Pinpoint the cell where the given text exists, returning its (x, y) midpoint coordinate. 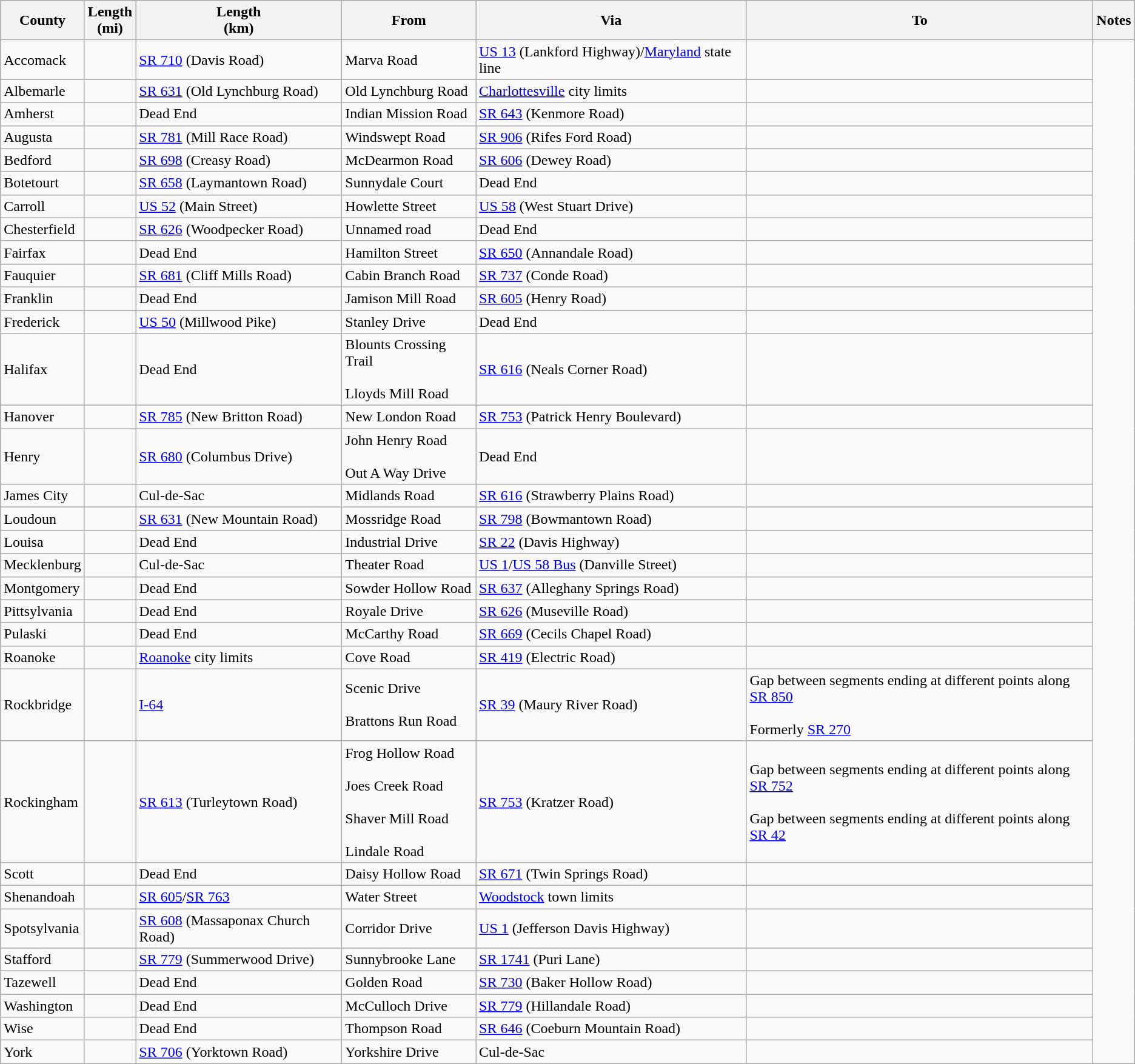
Rockingham (42, 801)
York (42, 1052)
Accomack (42, 59)
Frederick (42, 322)
Hamilton Street (409, 252)
Howlette Street (409, 206)
Scott (42, 874)
Indian Mission Road (409, 114)
Tazewell (42, 983)
SR 906 (Rifes Ford Road) (611, 137)
SR 706 (Yorktown Road) (239, 1052)
SR 613 (Turleytown Road) (239, 801)
From (409, 21)
Franklin (42, 298)
SR 779 (Hillandale Road) (611, 1006)
Albemarle (42, 91)
I-64 (239, 704)
Augusta (42, 137)
SR 798 (Bowmantown Road) (611, 519)
McCarthy Road (409, 634)
SR 671 (Twin Springs Road) (611, 874)
Wise (42, 1029)
Stanley Drive (409, 322)
Industrial Drive (409, 542)
SR 626 (Museville Road) (611, 611)
Louisa (42, 542)
Windswept Road (409, 137)
Gap between segments ending at different points along SR 850Formerly SR 270 (920, 704)
Yorkshire Drive (409, 1052)
Scenic DriveBrattons Run Road (409, 704)
SR 637 (Alleghany Springs Road) (611, 588)
Gap between segments ending at different points along SR 752Gap between segments ending at different points along SR 42 (920, 801)
Pulaski (42, 634)
Water Street (409, 897)
Length(mi) (110, 21)
US 58 (West Stuart Drive) (611, 206)
SR 626 (Woodpecker Road) (239, 229)
SR 616 (Strawberry Plains Road) (611, 496)
Mossridge Road (409, 519)
New London Road (409, 417)
Woodstock town limits (611, 897)
SR 710 (Davis Road) (239, 59)
Mecklenburg (42, 565)
Chesterfield (42, 229)
Thompson Road (409, 1029)
Theater Road (409, 565)
Sowder Hollow Road (409, 588)
US 1/US 58 Bus (Danville Street) (611, 565)
To (920, 21)
SR 606 (Dewey Road) (611, 160)
Sunnydale Court (409, 183)
Old Lynchburg Road (409, 91)
SR 669 (Cecils Chapel Road) (611, 634)
Washington (42, 1006)
Frog Hollow RoadJoes Creek RoadShaver Mill RoadLindale Road (409, 801)
SR 631 (Old Lynchburg Road) (239, 91)
SR 753 (Patrick Henry Boulevard) (611, 417)
Charlottesville city limits (611, 91)
Unnamed road (409, 229)
Stafford (42, 960)
Carroll (42, 206)
SR 22 (Davis Highway) (611, 542)
SR 698 (Creasy Road) (239, 160)
SR 643 (Kenmore Road) (611, 114)
SR 39 (Maury River Road) (611, 704)
Halifax (42, 370)
McDearmon Road (409, 160)
Hanover (42, 417)
Sunnybrooke Lane (409, 960)
Pittsylvania (42, 611)
US 52 (Main Street) (239, 206)
SR 616 (Neals Corner Road) (611, 370)
Shenandoah (42, 897)
SR 785 (New Britton Road) (239, 417)
SR 781 (Mill Race Road) (239, 137)
Blounts Crossing TrailLloyds Mill Road (409, 370)
SR 608 (Massaponax Church Road) (239, 928)
SR 737 (Conde Road) (611, 275)
Length(km) (239, 21)
Corridor Drive (409, 928)
SR 646 (Coeburn Mountain Road) (611, 1029)
SR 681 (Cliff Mills Road) (239, 275)
SR 753 (Kratzer Road) (611, 801)
Loudoun (42, 519)
SR 730 (Baker Hollow Road) (611, 983)
Midlands Road (409, 496)
Royale Drive (409, 611)
SR 605 (Henry Road) (611, 298)
Cabin Branch Road (409, 275)
McCulloch Drive (409, 1006)
Fauquier (42, 275)
Henry (42, 457)
SR 631 (New Mountain Road) (239, 519)
Montgomery (42, 588)
Rockbridge (42, 704)
Cove Road (409, 657)
Via (611, 21)
US 1 (Jefferson Davis Highway) (611, 928)
Spotsylvania (42, 928)
SR 1741 (Puri Lane) (611, 960)
Jamison Mill Road (409, 298)
US 13 (Lankford Highway)/Maryland state line (611, 59)
Bedford (42, 160)
SR 605/SR 763 (239, 897)
Roanoke (42, 657)
SR 650 (Annandale Road) (611, 252)
County (42, 21)
James City (42, 496)
SR 680 (Columbus Drive) (239, 457)
SR 419 (Electric Road) (611, 657)
Amherst (42, 114)
SR 779 (Summerwood Drive) (239, 960)
Marva Road (409, 59)
Roanoke city limits (239, 657)
Daisy Hollow Road (409, 874)
Golden Road (409, 983)
Notes (1114, 21)
US 50 (Millwood Pike) (239, 322)
SR 658 (Laymantown Road) (239, 183)
Fairfax (42, 252)
John Henry RoadOut A Way Drive (409, 457)
Botetourt (42, 183)
